Find where the given text appears and provide that cell's center as [x, y] coordinate. 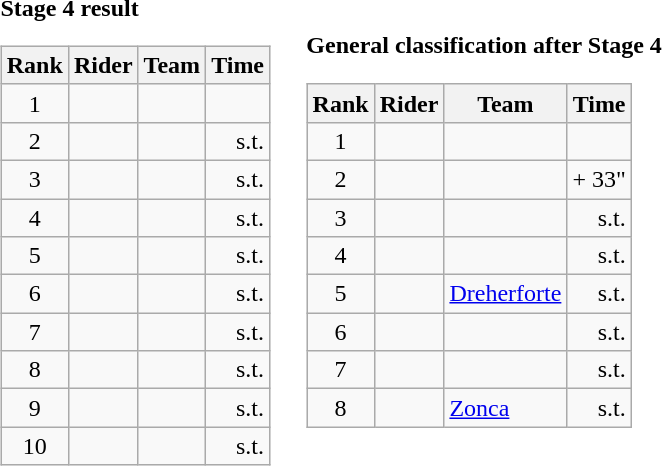
Dreherforte [506, 294]
10 [34, 446]
Zonca [506, 408]
9 [34, 408]
+ 33" [599, 179]
